Return (X, Y) of the center of cell containing provided text 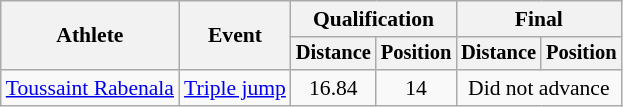
Final (538, 19)
Toussaint Rabenala (90, 88)
Athlete (90, 36)
Qualification (374, 19)
Did not advance (538, 88)
14 (416, 88)
Event (235, 36)
Triple jump (235, 88)
16.84 (334, 88)
